Extract the [X, Y] coordinate from the center of the cell holding the provided text.  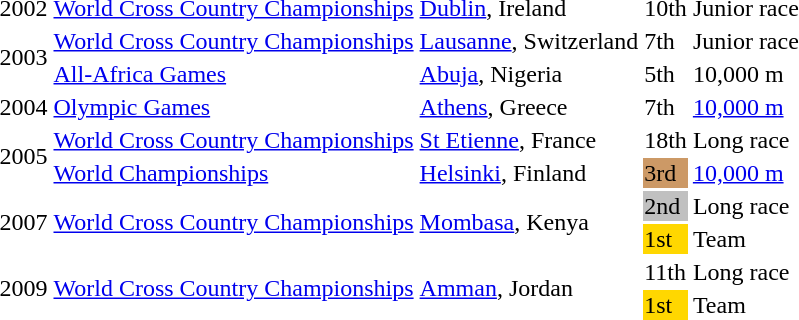
Helsinki, Finland [529, 173]
Lausanne, Switzerland [529, 41]
St Etienne, France [529, 140]
Olympic Games [234, 107]
11th [666, 272]
Athens, Greece [529, 107]
World Championships [234, 173]
Mombasa, Kenya [529, 222]
Abuja, Nigeria [529, 74]
18th [666, 140]
All-Africa Games [234, 74]
5th [666, 74]
3rd [666, 173]
2nd [666, 206]
Amman, Jordan [529, 288]
